Determine the (X, Y) coordinate at the center of the cell enclosing the given text.  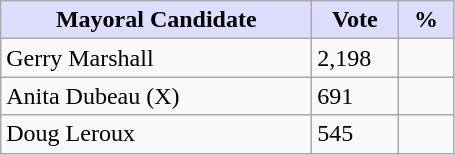
2,198 (355, 58)
Anita Dubeau (X) (156, 96)
% (426, 20)
Mayoral Candidate (156, 20)
691 (355, 96)
Vote (355, 20)
Doug Leroux (156, 134)
545 (355, 134)
Gerry Marshall (156, 58)
